Scan for the cell matching the given text and deliver its (X, Y) coordinate at center. 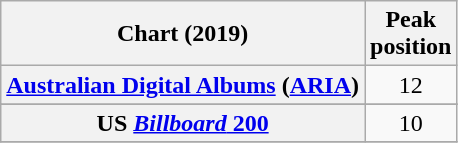
Peakposition (411, 34)
Australian Digital Albums (ARIA) (183, 85)
Chart (2019) (183, 34)
10 (411, 123)
US Billboard 200 (183, 123)
12 (411, 85)
